Capture the cell that displays the provided text and extract its (X, Y) central coordinate. 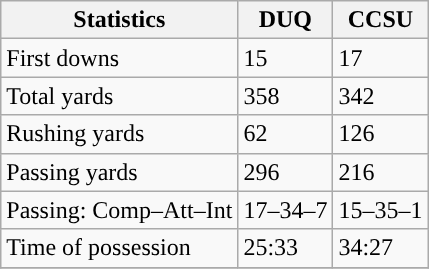
Time of possession (120, 248)
126 (380, 134)
25:33 (286, 248)
Total yards (120, 96)
Statistics (120, 20)
216 (380, 172)
First downs (120, 58)
CCSU (380, 20)
DUQ (286, 20)
Passing yards (120, 172)
Passing: Comp–Att–Int (120, 210)
15–35–1 (380, 210)
34:27 (380, 248)
296 (286, 172)
62 (286, 134)
342 (380, 96)
Rushing yards (120, 134)
17–34–7 (286, 210)
358 (286, 96)
15 (286, 58)
17 (380, 58)
